Determine the (x, y) coordinate at the center of the cell enclosing the given text.  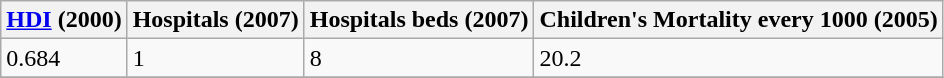
20.2 (738, 58)
0.684 (64, 58)
8 (419, 58)
Hospitals beds (2007) (419, 20)
Children's Mortality every 1000 (2005) (738, 20)
Hospitals (2007) (216, 20)
1 (216, 58)
HDI (2000) (64, 20)
